Return the [x, y] coordinate for the center point of the cell that contains the specified text.  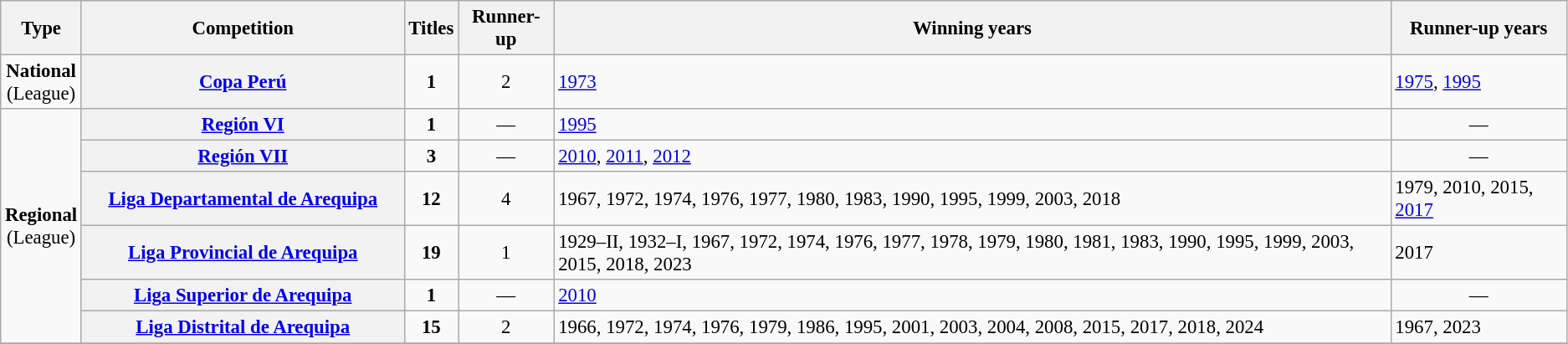
19 [432, 253]
Liga Provincial de Arequipa [243, 253]
2010 [972, 295]
4 [506, 199]
2017 [1478, 253]
Winning years [972, 28]
Runner-up [506, 28]
Liga Superior de Arequipa [243, 295]
1929–II, 1932–I, 1967, 1972, 1974, 1976, 1977, 1978, 1979, 1980, 1981, 1983, 1990, 1995, 1999, 2003, 2015, 2018, 2023 [972, 253]
1967, 1972, 1974, 1976, 1977, 1980, 1983, 1990, 1995, 1999, 2003, 2018 [972, 199]
Región VI [243, 125]
Competition [243, 28]
1995 [972, 125]
2010, 2011, 2012 [972, 157]
1967, 2023 [1478, 327]
Copa Perú [243, 82]
1966, 1972, 1974, 1976, 1979, 1986, 1995, 2001, 2003, 2004, 2008, 2015, 2017, 2018, 2024 [972, 327]
1979, 2010, 2015, 2017 [1478, 199]
Liga Distrital de Arequipa [243, 327]
Titles [432, 28]
12 [432, 199]
1973 [972, 82]
Regional(League) [42, 226]
Runner-up years [1478, 28]
National(League) [42, 82]
Región VII [243, 157]
1975, 1995 [1478, 82]
15 [432, 327]
Type [42, 28]
3 [432, 157]
Liga Departamental de Arequipa [243, 199]
